Identify which cell holds the provided text, then report its [X, Y] central coordinate. 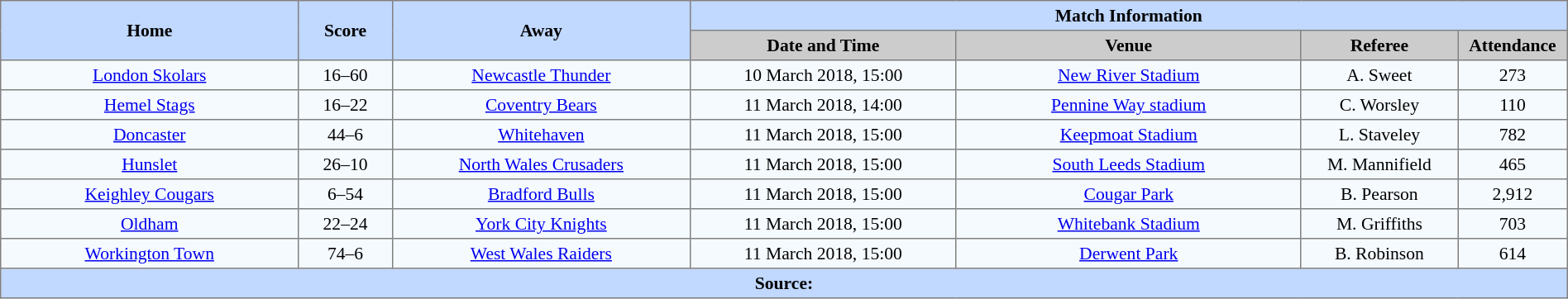
Venue [1128, 45]
North Wales Crusaders [541, 164]
11 March 2018, 14:00 [823, 105]
West Wales Raiders [541, 254]
465 [1513, 164]
16–22 [346, 105]
A. Sweet [1379, 75]
2,912 [1513, 194]
Hemel Stags [150, 105]
Hunslet [150, 164]
London Skolars [150, 75]
273 [1513, 75]
York City Knights [541, 224]
Away [541, 31]
B. Robinson [1379, 254]
South Leeds Stadium [1128, 164]
Pennine Way stadium [1128, 105]
Derwent Park [1128, 254]
Date and Time [823, 45]
Keepmoat Stadium [1128, 135]
Keighley Cougars [150, 194]
Referee [1379, 45]
74–6 [346, 254]
Source: [784, 283]
Attendance [1513, 45]
Home [150, 31]
L. Staveley [1379, 135]
Coventry Bears [541, 105]
703 [1513, 224]
Newcastle Thunder [541, 75]
Whitehaven [541, 135]
M. Griffiths [1379, 224]
10 March 2018, 15:00 [823, 75]
110 [1513, 105]
614 [1513, 254]
26–10 [346, 164]
Whitebank Stadium [1128, 224]
16–60 [346, 75]
22–24 [346, 224]
M. Mannifield [1379, 164]
Score [346, 31]
Cougar Park [1128, 194]
6–54 [346, 194]
C. Worsley [1379, 105]
Oldham [150, 224]
782 [1513, 135]
Doncaster [150, 135]
B. Pearson [1379, 194]
New River Stadium [1128, 75]
Workington Town [150, 254]
Bradford Bulls [541, 194]
44–6 [346, 135]
Match Information [1128, 16]
